Pinpoint the cell where the given text exists, returning its [X, Y] midpoint coordinate. 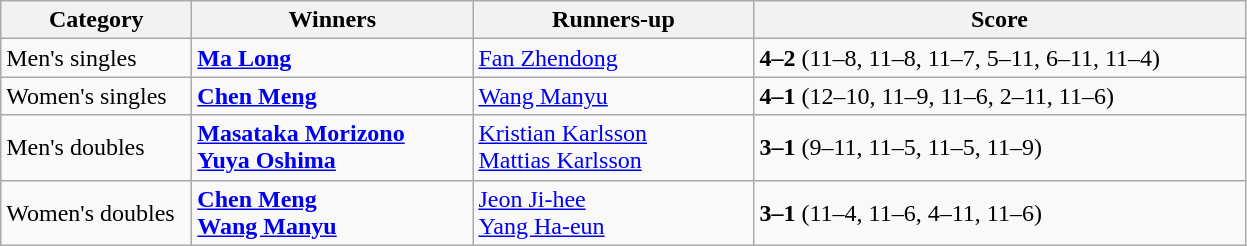
Runners-up [614, 20]
Women's singles [96, 96]
Fan Zhendong [614, 58]
4–2 (11–8, 11–8, 11–7, 5–11, 6–11, 11–4) [1000, 58]
4–1 (12–10, 11–9, 11–6, 2–11, 11–6) [1000, 96]
Women's doubles [96, 212]
3–1 (11–4, 11–6, 4–11, 11–6) [1000, 212]
Chen Meng Wang Manyu [332, 212]
Jeon Ji-hee Yang Ha-eun [614, 212]
Winners [332, 20]
Ma Long [332, 58]
Category [96, 20]
Men's doubles [96, 148]
Masataka Morizono Yuya Oshima [332, 148]
Kristian Karlsson Mattias Karlsson [614, 148]
Score [1000, 20]
3–1 (9–11, 11–5, 11–5, 11–9) [1000, 148]
Men's singles [96, 58]
Wang Manyu [614, 96]
Chen Meng [332, 96]
